Search for the cell housing the specified text and yield its (X, Y) center coordinate. 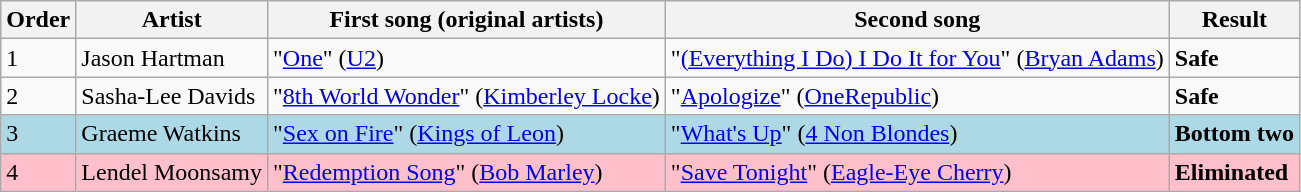
Bottom two (1234, 134)
Artist (172, 20)
2 (38, 96)
"Apologize" (OneRepublic) (917, 96)
"(Everything I Do) I Do It for You" (Bryan Adams) (917, 58)
Eliminated (1234, 172)
3 (38, 134)
"One" (U2) (466, 58)
Second song (917, 20)
Order (38, 20)
First song (original artists) (466, 20)
"Sex on Fire" (Kings of Leon) (466, 134)
Graeme Watkins (172, 134)
1 (38, 58)
"Save Tonight" (Eagle-Eye Cherry) (917, 172)
4 (38, 172)
"Redemption Song" (Bob Marley) (466, 172)
Jason Hartman (172, 58)
"What's Up" (4 Non Blondes) (917, 134)
"8th World Wonder" (Kimberley Locke) (466, 96)
Result (1234, 20)
Sasha-Lee Davids (172, 96)
Lendel Moonsamy (172, 172)
